Scan for the cell matching the given text and deliver its (x, y) coordinate at center. 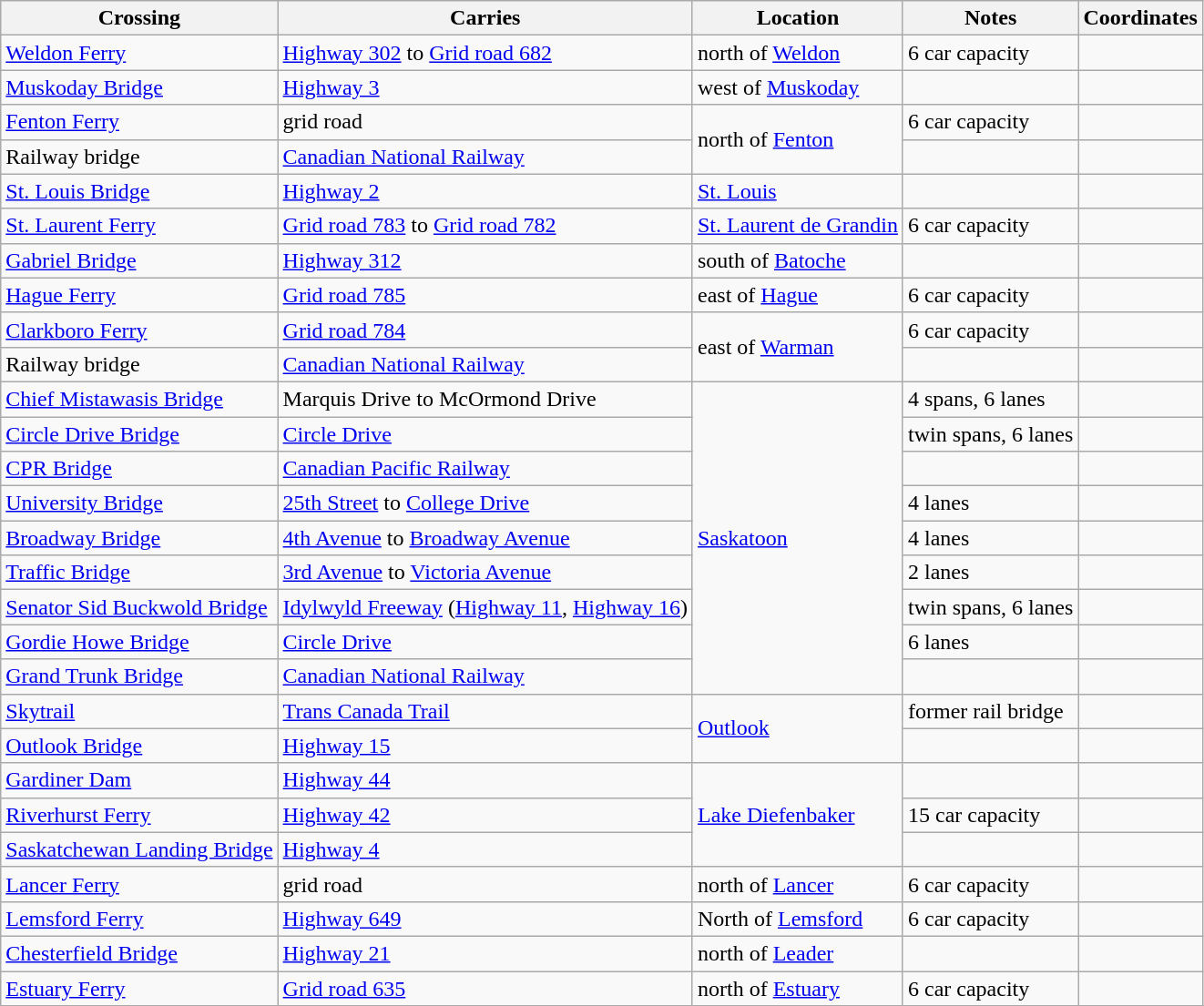
Lemsford Ferry (139, 919)
Coordinates (1140, 18)
Outlook (798, 728)
Crossing (139, 18)
south of Batoche (798, 260)
4th Avenue to Broadway Avenue (485, 538)
4 spans, 6 lanes (990, 399)
Gordie Howe Bridge (139, 642)
6 lanes (990, 642)
North of Lemsford (798, 919)
University Bridge (139, 503)
2 lanes (990, 573)
north of Weldon (798, 53)
east of Warman (798, 347)
Carries (485, 18)
Canadian Pacific Railway (485, 469)
Highway 302 to Grid road 682 (485, 53)
Senator Sid Buckwold Bridge (139, 607)
Clarkboro Ferry (139, 330)
east of Hague (798, 295)
Chief Mistawasis Bridge (139, 399)
Highway 44 (485, 780)
north of Lancer (798, 884)
Chesterfield Bridge (139, 953)
Notes (990, 18)
Lancer Ferry (139, 884)
Highway 649 (485, 919)
Estuary Ferry (139, 988)
west of Muskoday (798, 87)
Grid road 783 to Grid road 782 (485, 226)
Circle Drive Bridge (139, 434)
former rail bridge (990, 711)
Saskatchewan Landing Bridge (139, 849)
Fenton Ferry (139, 122)
Hague Ferry (139, 295)
north of Fenton (798, 139)
Grid road 784 (485, 330)
north of Leader (798, 953)
Marquis Drive to McOrmond Drive (485, 399)
Location (798, 18)
St. Laurent de Grandin (798, 226)
Highway 2 (485, 191)
Highway 3 (485, 87)
Gardiner Dam (139, 780)
Grid road 785 (485, 295)
St. Louis Bridge (139, 191)
St. Laurent Ferry (139, 226)
Riverhurst Ferry (139, 815)
Traffic Bridge (139, 573)
3rd Avenue to Victoria Avenue (485, 573)
north of Estuary (798, 988)
Trans Canada Trail (485, 711)
Broadway Bridge (139, 538)
Highway 21 (485, 953)
15 car capacity (990, 815)
Saskatoon (798, 537)
Weldon Ferry (139, 53)
Grand Trunk Bridge (139, 676)
Highway 4 (485, 849)
Highway 42 (485, 815)
Gabriel Bridge (139, 260)
Lake Diefenbaker (798, 815)
CPR Bridge (139, 469)
Highway 312 (485, 260)
St. Louis (798, 191)
Grid road 635 (485, 988)
Highway 15 (485, 746)
25th Street to College Drive (485, 503)
Muskoday Bridge (139, 87)
Outlook Bridge (139, 746)
Idylwyld Freeway (Highway 11, Highway 16) (485, 607)
Skytrail (139, 711)
